For the text-containing cell, return its midpoint in [X, Y] coordinate format. 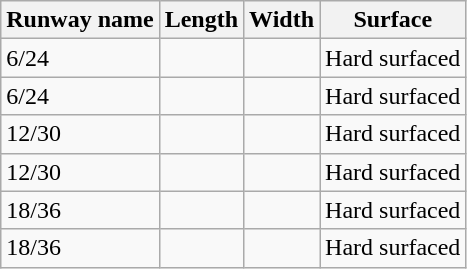
Surface [393, 20]
Length [201, 20]
Width [282, 20]
Runway name [80, 20]
